Identify which cell holds the provided text, then report its [X, Y] central coordinate. 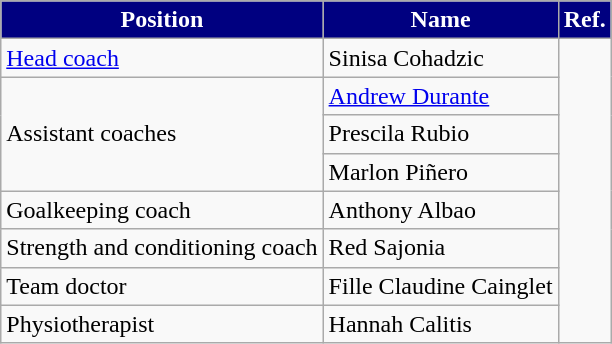
Hannah Calitis [440, 324]
Goalkeeping coach [162, 210]
Position [162, 20]
Prescila Rubio [440, 134]
Assistant coaches [162, 134]
Head coach [162, 58]
Fille Claudine Cainglet [440, 286]
Andrew Durante [440, 96]
Red Sajonia [440, 248]
Anthony Albao [440, 210]
Name [440, 20]
Strength and conditioning coach [162, 248]
Ref. [584, 20]
Physiotherapist [162, 324]
Team doctor [162, 286]
Marlon Piñero [440, 172]
Sinisa Cohadzic [440, 58]
